Find where the given text appears and provide that cell's center as [x, y] coordinate. 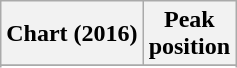
Chart (2016) [72, 34]
Peak position [189, 34]
